Locate the cell with the specified text and output its [X, Y] center coordinate. 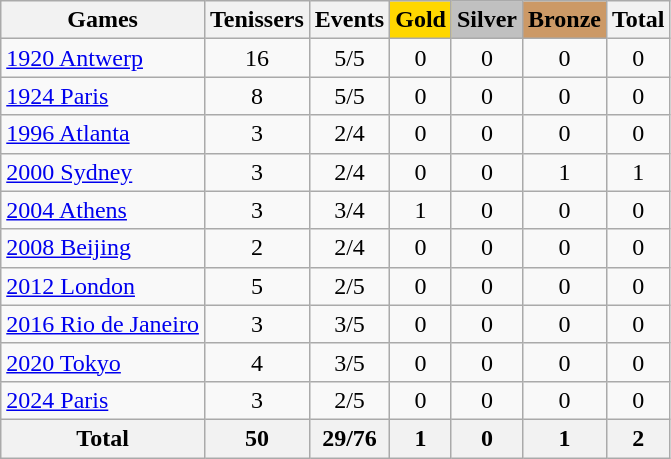
1924 Paris [103, 96]
Gold [421, 20]
2012 London [103, 286]
2020 Tokyo [103, 362]
2008 Beijing [103, 248]
4 [256, 362]
5 [256, 286]
Bronze [565, 20]
Silver [486, 20]
1996 Atlanta [103, 134]
Tenissers [256, 20]
2000 Sydney [103, 172]
2016 Rio de Janeiro [103, 324]
16 [256, 58]
8 [256, 96]
50 [256, 438]
2004 Athens [103, 210]
Events [349, 20]
Games [103, 20]
3/4 [349, 210]
29/76 [349, 438]
2024 Paris [103, 400]
1920 Antwerp [103, 58]
